Scan for the cell matching the given text and deliver its [X, Y] coordinate at center. 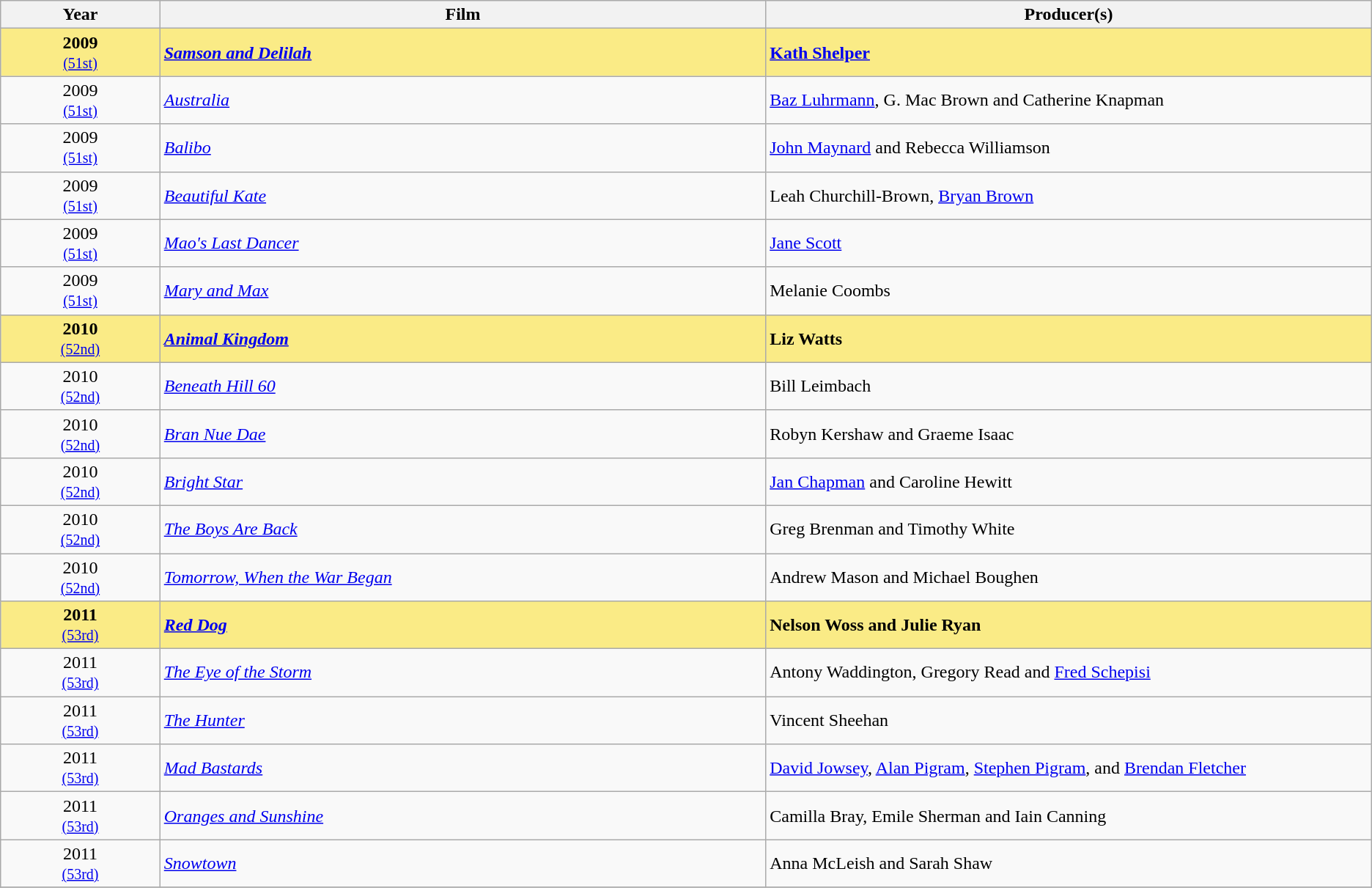
Jan Chapman and Caroline Hewitt [1069, 481]
Balibo [462, 148]
Red Dog [462, 625]
Mad Bastards [462, 768]
Kath Shelper [1069, 53]
Bran Nue Dae [462, 434]
Anna McLeish and Sarah Shaw [1069, 864]
Andrew Mason and Michael Boughen [1069, 576]
Tomorrow, When the War Began [462, 576]
Australia [462, 100]
Producer(s) [1069, 15]
Mary and Max [462, 290]
The Hunter [462, 720]
Melanie Coombs [1069, 290]
Bright Star [462, 481]
The Boys Are Back [462, 529]
Camilla Bray, Emile Sherman and Iain Canning [1069, 815]
Year [81, 15]
John Maynard and Rebecca Williamson [1069, 148]
Vincent Sheehan [1069, 720]
Beautiful Kate [462, 195]
Liz Watts [1069, 339]
Mao's Last Dancer [462, 243]
Snowtown [462, 864]
Leah Churchill-Brown, Bryan Brown [1069, 195]
Greg Brenman and Timothy White [1069, 529]
Baz Luhrmann, G. Mac Brown and Catherine Knapman [1069, 100]
Antony Waddington, Gregory Read and Fred Schepisi [1069, 673]
Animal Kingdom [462, 339]
Robyn Kershaw and Graeme Isaac [1069, 434]
Jane Scott [1069, 243]
Bill Leimbach [1069, 386]
Samson and Delilah [462, 53]
Film [462, 15]
Oranges and Sunshine [462, 815]
David Jowsey, Alan Pigram, Stephen Pigram, and Brendan Fletcher [1069, 768]
Beneath Hill 60 [462, 386]
The Eye of the Storm [462, 673]
Nelson Woss and Julie Ryan [1069, 625]
